Return the (X, Y) coordinate for the center point of the cell that contains the specified text.  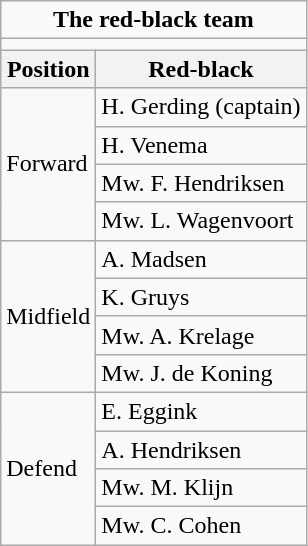
A. Hendriksen (201, 449)
Mw. C. Cohen (201, 526)
Midfield (48, 316)
A. Madsen (201, 259)
H. Venema (201, 145)
Defend (48, 468)
Position (48, 69)
Mw. L. Wagenvoort (201, 221)
Forward (48, 164)
Mw. J. de Koning (201, 373)
Mw. M. Klijn (201, 488)
E. Eggink (201, 411)
Mw. F. Hendriksen (201, 183)
Red-black (201, 69)
The red-black team (154, 20)
Mw. A. Krelage (201, 335)
H. Gerding (captain) (201, 107)
K. Gruys (201, 297)
